Search for the cell housing the specified text and yield its [X, Y] center coordinate. 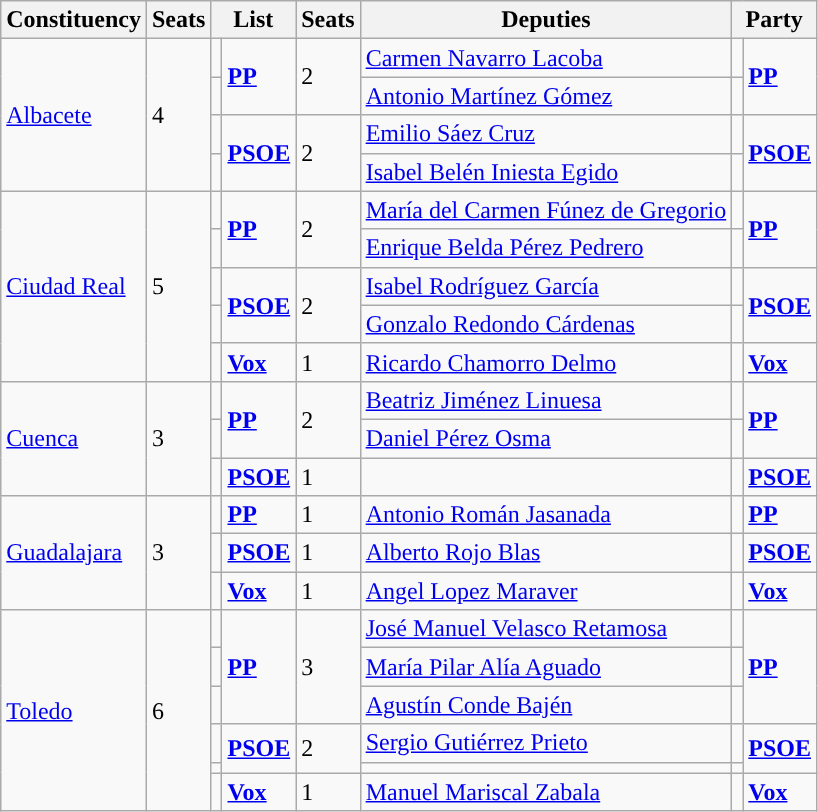
Toledo [74, 710]
Antonio Martínez Gómez [546, 96]
5 [178, 286]
6 [178, 710]
José Manuel Velasco Retamosa [546, 629]
Daniel Pérez Osma [546, 438]
María Pilar Alía Aguado [546, 667]
Party [774, 20]
Gonzalo Redondo Cárdenas [546, 324]
Carmen Navarro Lacoba [546, 58]
María del Carmen Fúnez de Gregorio [546, 210]
Angel Lopez Maraver [546, 591]
Ricardo Chamorro Delmo [546, 362]
Deputies [546, 20]
Ciudad Real [74, 286]
Agustín Conde Bajén [546, 705]
Isabel Belén Iniesta Egido [546, 172]
Enrique Belda Pérez Pedrero [546, 248]
List [254, 20]
Manuel Mariscal Zabala [546, 792]
Emilio Sáez Cruz [546, 134]
Isabel Rodríguez García [546, 286]
Alberto Rojo Blas [546, 553]
Antonio Román Jasanada [546, 515]
Sergio Gutiérrez Prieto [546, 743]
Albacete [74, 115]
Beatriz Jiménez Linuesa [546, 400]
Guadalajara [74, 553]
Constituency [74, 20]
4 [178, 115]
Cuenca [74, 438]
